Search for the cell housing the specified text and yield its [X, Y] center coordinate. 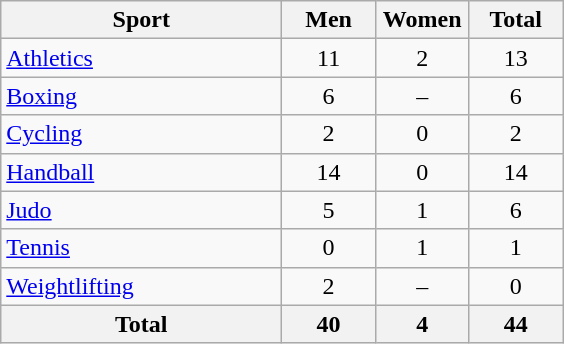
Tennis [142, 248]
Judo [142, 210]
5 [329, 210]
Boxing [142, 96]
Weightlifting [142, 286]
Sport [142, 20]
44 [516, 324]
Athletics [142, 58]
40 [329, 324]
Handball [142, 172]
11 [329, 58]
Men [329, 20]
13 [516, 58]
Cycling [142, 134]
4 [422, 324]
Women [422, 20]
